For the text-containing cell, return its midpoint in [X, Y] coordinate format. 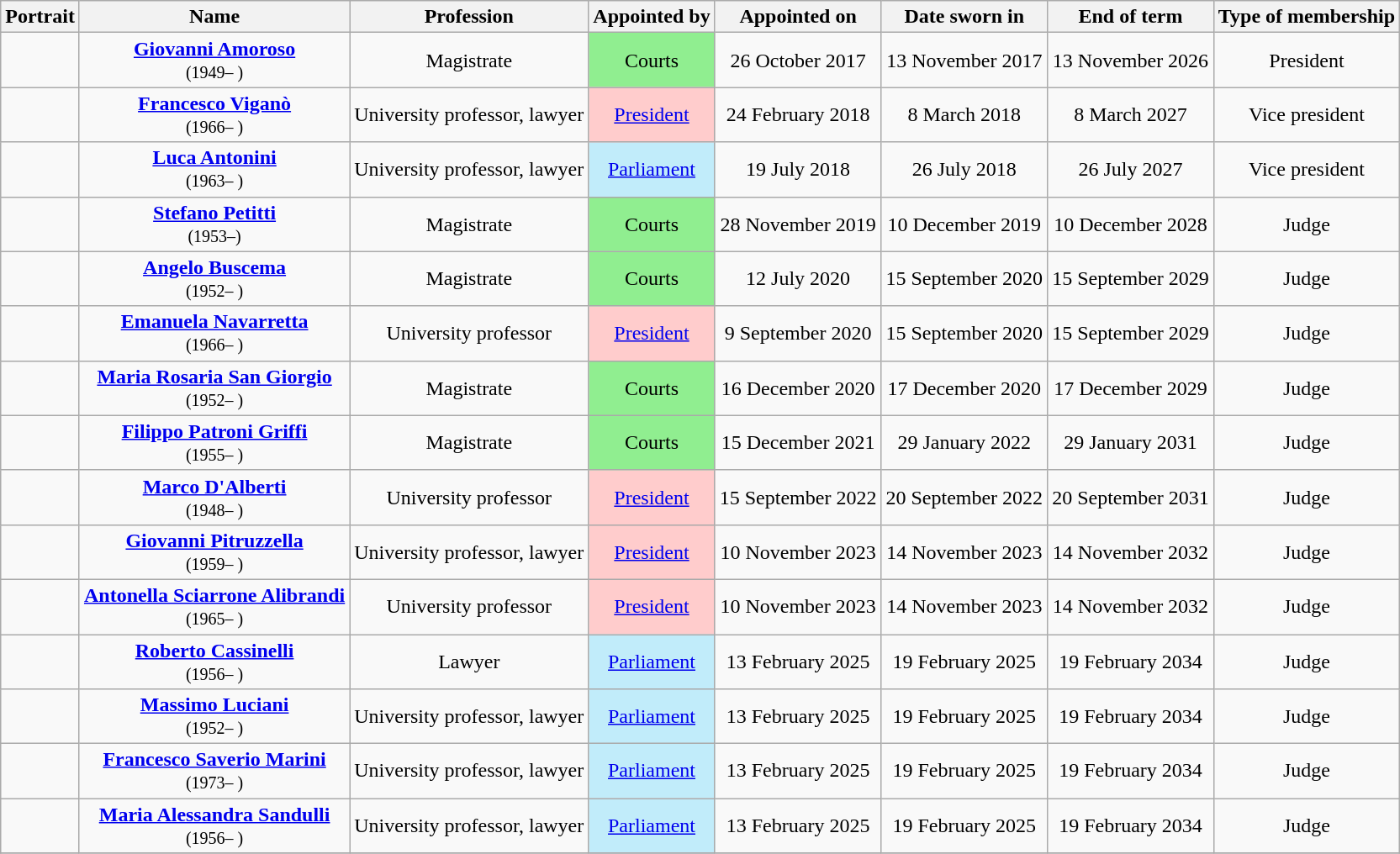
Lawyer [469, 661]
Maria Alessandra Sandulli(1956– ) [214, 825]
Maria Rosaria San Giorgio(1952– ) [214, 388]
26 October 2017 [798, 61]
10 December 2028 [1131, 224]
Antonella Sciarrone Alibrandi(1965– ) [214, 607]
26 July 2018 [964, 170]
29 January 2031 [1131, 442]
Giovanni Amoroso(1949– ) [214, 61]
20 September 2022 [964, 498]
Appointed by [652, 17]
8 March 2018 [964, 114]
26 July 2027 [1131, 170]
Profession [469, 17]
13 November 2017 [964, 61]
End of term [1131, 17]
Angelo Buscema(1952– ) [214, 279]
Type of membership [1307, 17]
16 December 2020 [798, 388]
8 March 2027 [1131, 114]
Luca Antonini(1963– ) [214, 170]
Portrait [40, 17]
Roberto Cassinelli(1956– ) [214, 661]
15 September 2022 [798, 498]
17 December 2029 [1131, 388]
Francesco Viganò(1966– ) [214, 114]
9 September 2020 [798, 333]
Stefano Petitti(1953–) [214, 224]
Name [214, 17]
10 December 2019 [964, 224]
24 February 2018 [798, 114]
Francesco Saverio Marini(1973– ) [214, 772]
Filippo Patroni Griffi(1955– ) [214, 442]
29 January 2022 [964, 442]
13 November 2026 [1131, 61]
Giovanni Pitruzzella(1959– ) [214, 551]
Emanuela Navarretta(1966– ) [214, 333]
Appointed on [798, 17]
20 September 2031 [1131, 498]
12 July 2020 [798, 279]
17 December 2020 [964, 388]
15 December 2021 [798, 442]
Massimo Luciani(1952– ) [214, 716]
Marco D'Alberti(1948– ) [214, 498]
Date sworn in [964, 17]
28 November 2019 [798, 224]
19 July 2018 [798, 170]
